Capture the cell that displays the provided text and extract its [X, Y] central coordinate. 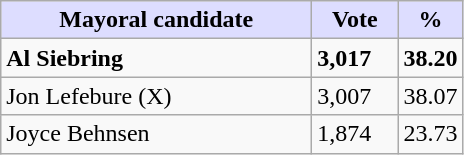
3,007 [355, 96]
Vote [355, 20]
Mayoral candidate [156, 20]
23.73 [430, 134]
Joyce Behnsen [156, 134]
% [430, 20]
38.07 [430, 96]
Jon Lefebure (X) [156, 96]
3,017 [355, 58]
38.20 [430, 58]
Al Siebring [156, 58]
1,874 [355, 134]
